Determine the [x, y] coordinate at the center of the cell enclosing the given text.  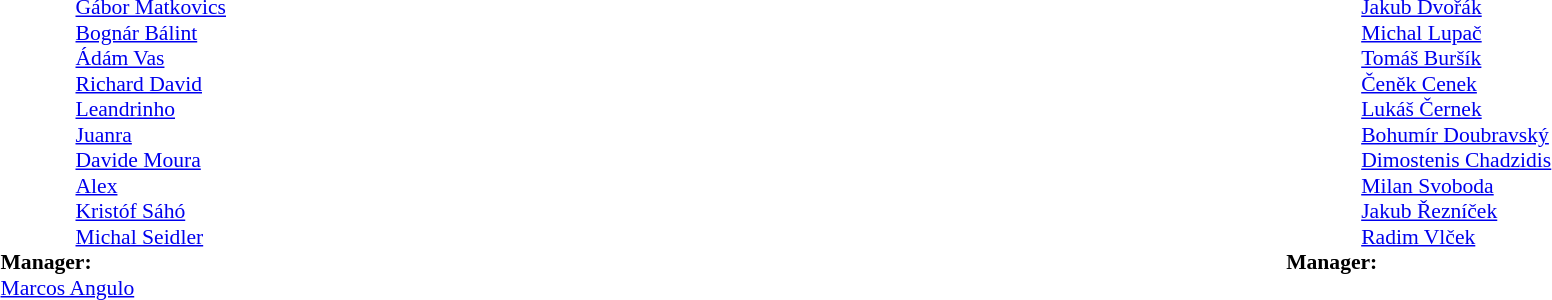
Bognár Bálint [151, 33]
Kristóf Sáhó [151, 211]
Juanra [151, 135]
Bohumír Doubravský [1456, 135]
Davide Moura [151, 161]
Radim Vlček [1456, 237]
Lukáš Černek [1456, 109]
Michal Seidler [151, 237]
Richard David [151, 84]
Michal Lupač [1456, 33]
Dimostenis Chadzidis [1456, 161]
Alex [151, 186]
Jakub Řezníček [1456, 211]
Milan Svoboda [1456, 186]
Čeněk Cenek [1456, 84]
Leandrinho [151, 109]
Ádám Vas [151, 59]
Tomáš Buršík [1456, 59]
